Scan for the cell matching the given text and deliver its [x, y] coordinate at center. 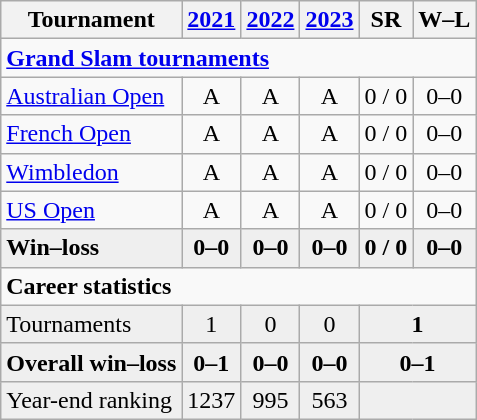
Win–loss [92, 248]
2021 [212, 20]
1237 [212, 400]
2023 [330, 20]
Wimbledon [92, 172]
2022 [270, 20]
Year-end ranking [92, 400]
Grand Slam tournaments [238, 58]
Australian Open [92, 96]
French Open [92, 134]
995 [270, 400]
SR [386, 20]
Career statistics [238, 286]
US Open [92, 210]
Tournaments [92, 324]
Tournament [92, 20]
W–L [444, 20]
Overall win–loss [92, 362]
563 [330, 400]
